Output the [x, y] coordinate of the center of the cell containing the given text.  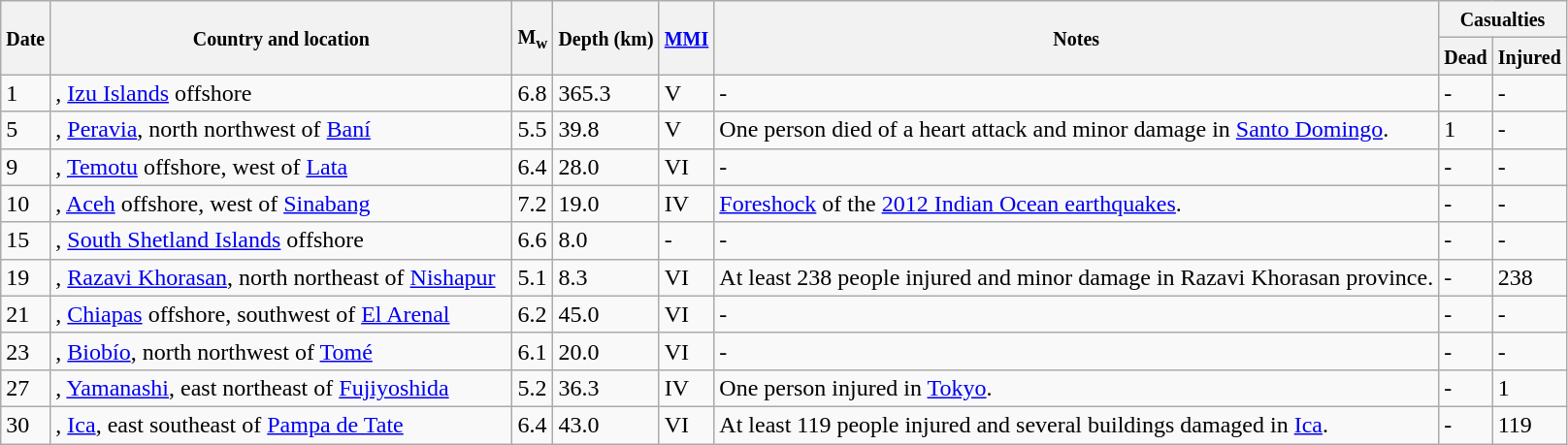
19 [25, 277]
, Ica, east southeast of Pampa de Tate [281, 425]
One person died of a heart attack and minor damage in Santo Domingo. [1077, 130]
27 [25, 388]
Foreshock of the 2012 Indian Ocean earthquakes. [1077, 204]
One person injured in Tokyo. [1077, 388]
5 [25, 130]
238 [1529, 277]
6.2 [533, 314]
Country and location [281, 38]
Mw [533, 38]
6.6 [533, 240]
, Aceh offshore, west of Sinabang [281, 204]
9 [25, 167]
, Peravia, north northwest of Baní [281, 130]
365.3 [605, 93]
Depth (km) [605, 38]
5.5 [533, 130]
5.2 [533, 388]
, Razavi Khorasan, north northeast of Nishapur [281, 277]
19.0 [605, 204]
Date [25, 38]
30 [25, 425]
, Izu Islands offshore [281, 93]
Injured [1529, 56]
119 [1529, 425]
, Yamanashi, east northeast of Fujiyoshida [281, 388]
, Chiapas offshore, southwest of El Arenal [281, 314]
Dead [1466, 56]
At least 238 people injured and minor damage in Razavi Khorasan province. [1077, 277]
7.2 [533, 204]
8.3 [605, 277]
23 [25, 351]
8.0 [605, 240]
36.3 [605, 388]
43.0 [605, 425]
20.0 [605, 351]
21 [25, 314]
6.1 [533, 351]
15 [25, 240]
Casualties [1503, 19]
MMI [687, 38]
, Temotu offshore, west of Lata [281, 167]
28.0 [605, 167]
, Biobío, north northwest of Tomé [281, 351]
10 [25, 204]
5.1 [533, 277]
Notes [1077, 38]
At least 119 people injured and several buildings damaged in Ica. [1077, 425]
39.8 [605, 130]
45.0 [605, 314]
, South Shetland Islands offshore [281, 240]
6.8 [533, 93]
